Provide the (X, Y) coordinate of the cell's center where the given text is located.  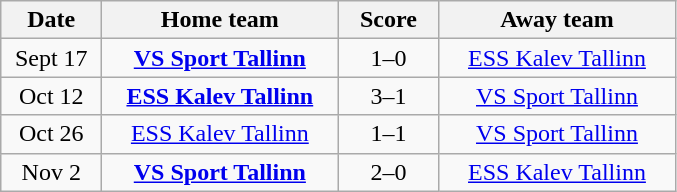
Score (388, 20)
Away team (557, 20)
Nov 2 (52, 172)
Home team (220, 20)
Oct 12 (52, 96)
3–1 (388, 96)
Oct 26 (52, 134)
1–1 (388, 134)
Sept 17 (52, 58)
2–0 (388, 172)
1–0 (388, 58)
Date (52, 20)
